Identify which cell holds the provided text, then report its [X, Y] central coordinate. 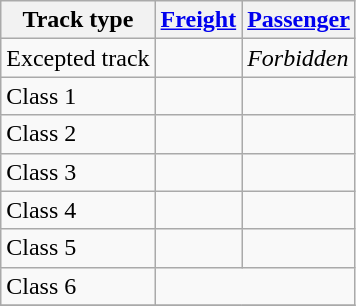
Track type [78, 20]
Excepted track [78, 58]
Class 3 [78, 172]
Class 6 [78, 286]
Passenger [299, 20]
Class 4 [78, 210]
Freight [198, 20]
Forbidden [299, 58]
Class 2 [78, 134]
Class 5 [78, 248]
Class 1 [78, 96]
